Pinpoint the cell where the given text exists, returning its [X, Y] midpoint coordinate. 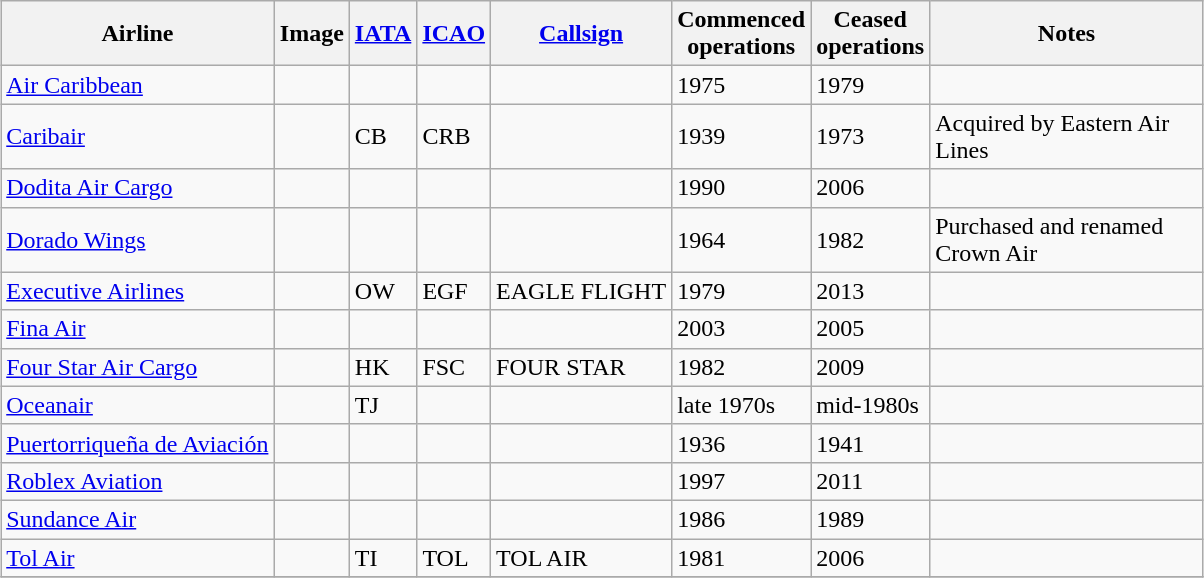
Commencedoperations [742, 34]
FOUR STAR [582, 367]
2005 [870, 329]
Acquired by Eastern Air Lines [1067, 136]
HK [383, 367]
EAGLE FLIGHT [582, 291]
ICAO [454, 34]
Purchased and renamed Crown Air [1067, 240]
FSC [454, 367]
1964 [742, 240]
1939 [742, 136]
Tol Air [138, 557]
Puertorriqueña de Aviación [138, 443]
Fina Air [138, 329]
Roblex Aviation [138, 481]
1990 [742, 188]
Caribair [138, 136]
late 1970s [742, 405]
OW [383, 291]
1986 [742, 519]
1997 [742, 481]
TI [383, 557]
Ceasedoperations [870, 34]
Image [312, 34]
Dodita Air Cargo [138, 188]
Callsign [582, 34]
2013 [870, 291]
Airline [138, 34]
Oceanair [138, 405]
1975 [742, 85]
2011 [870, 481]
CB [383, 136]
TOL AIR [582, 557]
Sundance Air [138, 519]
Four Star Air Cargo [138, 367]
Air Caribbean [138, 85]
2003 [742, 329]
Executive Airlines [138, 291]
1973 [870, 136]
Notes [1067, 34]
IATA [383, 34]
1981 [742, 557]
1941 [870, 443]
CRB [454, 136]
1936 [742, 443]
Dorado Wings [138, 240]
2009 [870, 367]
EGF [454, 291]
1989 [870, 519]
TJ [383, 405]
mid-1980s [870, 405]
TOL [454, 557]
